Find where the given text appears and provide that cell's center as (X, Y) coordinate. 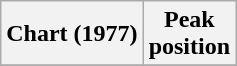
Chart (1977) (72, 34)
Peakposition (189, 34)
